Pinpoint the cell where the given text exists, returning its [x, y] midpoint coordinate. 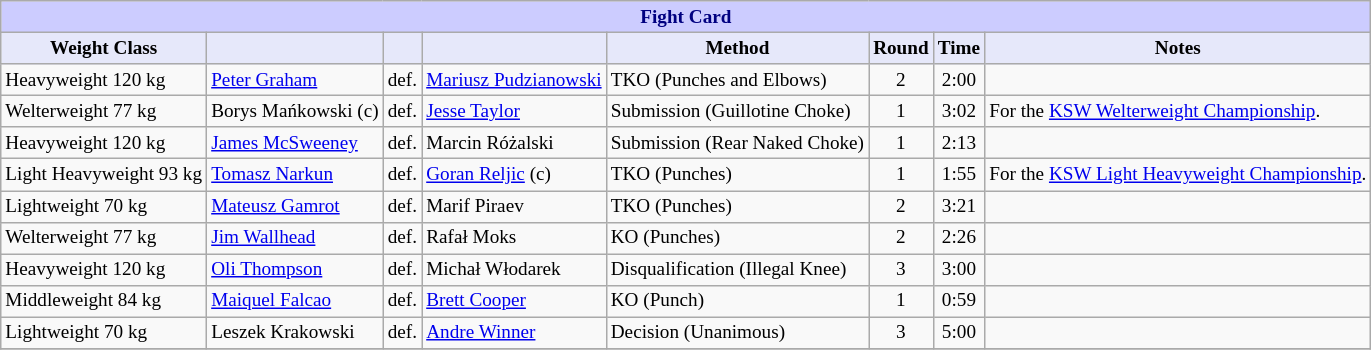
Light Heavyweight 93 kg [104, 175]
Peter Graham [296, 80]
Submission (Rear Naked Choke) [737, 143]
Borys Mańkowski (c) [296, 111]
3:21 [958, 206]
Marif Piraev [514, 206]
Middleweight 84 kg [104, 301]
Decision (Unanimous) [737, 333]
Submission (Guillotine Choke) [737, 111]
For the KSW Light Heavyweight Championship. [1178, 175]
2:00 [958, 80]
0:59 [958, 301]
Goran Reljic (c) [514, 175]
Disqualification (Illegal Knee) [737, 270]
Michał Włodarek [514, 270]
Jesse Taylor [514, 111]
KO (Punches) [737, 238]
Method [737, 48]
1:55 [958, 175]
3:00 [958, 270]
Fight Card [686, 17]
Rafał Moks [514, 238]
For the KSW Welterweight Championship. [1178, 111]
KO (Punch) [737, 301]
Brett Cooper [514, 301]
Round [902, 48]
Time [958, 48]
Maiquel Falcao [296, 301]
Mariusz Pudzianowski [514, 80]
Oli Thompson [296, 270]
TKO (Punches and Elbows) [737, 80]
Weight Class [104, 48]
Andre Winner [514, 333]
James McSweeney [296, 143]
Mateusz Gamrot [296, 206]
2:13 [958, 143]
Jim Wallhead [296, 238]
5:00 [958, 333]
2:26 [958, 238]
3:02 [958, 111]
Leszek Krakowski [296, 333]
Notes [1178, 48]
Tomasz Narkun [296, 175]
Marcin Różalski [514, 143]
